Identify which cell holds the provided text, then report its [X, Y] central coordinate. 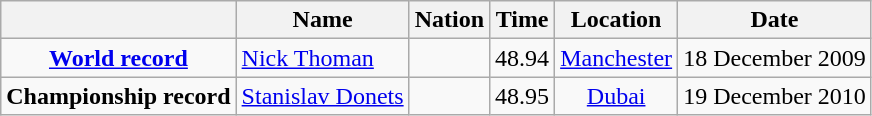
Date [775, 20]
48.94 [522, 58]
Championship record [118, 96]
48.95 [522, 96]
Nation [449, 20]
19 December 2010 [775, 96]
Name [322, 20]
18 December 2009 [775, 58]
Nick Thoman [322, 58]
Dubai [616, 96]
Location [616, 20]
World record [118, 58]
Stanislav Donets [322, 96]
Time [522, 20]
Manchester [616, 58]
